Identify which cell holds the provided text, then report its [x, y] central coordinate. 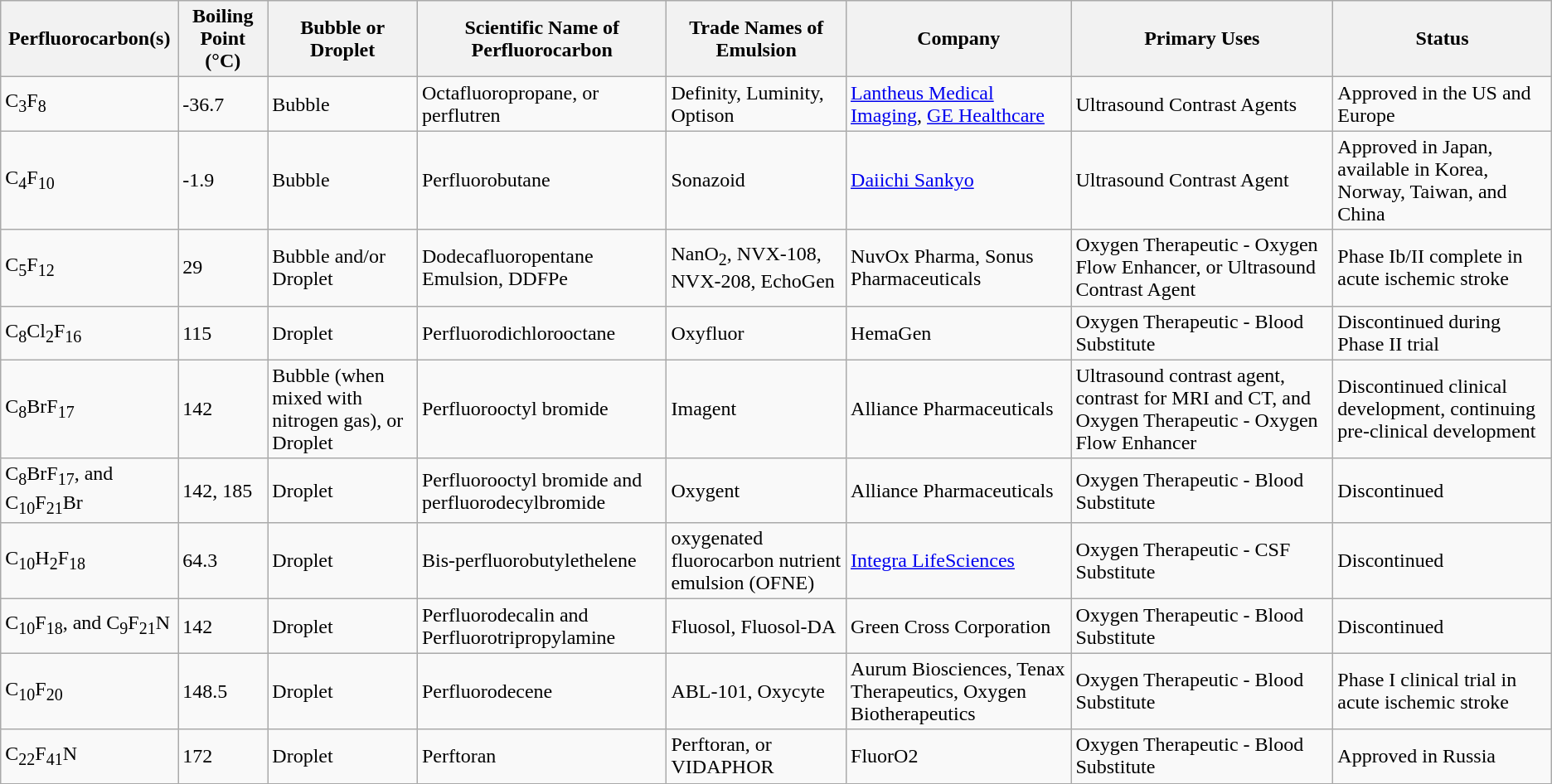
Perfluorodecalin and Perfluorotripropylamine [542, 627]
C22F41N [90, 756]
Lantheus Medical Imaging, GE Healthcare [958, 104]
Sonazoid [756, 181]
FluorO2 [958, 756]
64.3 [223, 561]
oxygenated fluorocarbon nutrient emulsion (OFNE) [756, 561]
HemaGen [958, 333]
Perfluorobutane [542, 181]
Approved in Japan, available in Korea, Norway, Taiwan, and China [1443, 181]
Perfluorooctyl bromide and perfluorodecylbromide [542, 491]
Oxyfluor [756, 333]
Approved in the US and Europe [1443, 104]
Integra LifeSciences [958, 561]
Trade Names of Emulsion [756, 39]
115 [223, 333]
Perfluorooctyl bromide [542, 409]
Bubble and/or Droplet [343, 268]
C4F10 [90, 181]
172 [223, 756]
NanO2, NVX-108, NVX-208, EchoGen [756, 268]
Boiling Point (°C) [223, 39]
C8BrF17, and C10F21Br [90, 491]
Perftoran, or VIDAPHOR [756, 756]
Discontinued during Phase II trial [1443, 333]
C5F12 [90, 268]
Company [958, 39]
Dodecafluoropentane Emulsion, DDFPe [542, 268]
142, 185 [223, 491]
Green Cross Corporation [958, 627]
Fluosol, Fluosol-DA [756, 627]
Phase Ib/II complete in acute ischemic stroke [1443, 268]
C8Cl2F16 [90, 333]
Imagent [756, 409]
Perfluorodecene [542, 691]
Ultrasound Contrast Agent [1202, 181]
Ultrasound contrast agent, contrast for MRI and CT, and Oxygen Therapeutic - Oxygen Flow Enhancer [1202, 409]
C10H2F18 [90, 561]
Scientific Name of Perfluorocarbon [542, 39]
C8BrF17 [90, 409]
ABL-101, Oxycyte [756, 691]
-1.9 [223, 181]
Discontinued clinical development, continuing pre-clinical development [1443, 409]
C3F8 [90, 104]
Daiichi Sankyo [958, 181]
Oxygent [756, 491]
C10F18, and C9F21N [90, 627]
Status [1443, 39]
Octafluoropropane, or perflutren [542, 104]
Aurum Biosciences, Tenax Therapeutics, Oxygen Biotherapeutics [958, 691]
Oxygen Therapeutic - CSF Substitute [1202, 561]
Primary Uses [1202, 39]
148.5 [223, 691]
-36.7 [223, 104]
Perftoran [542, 756]
Bubble (when mixed with nitrogen gas), or Droplet [343, 409]
C10F20 [90, 691]
Perfluorodichlorooctane [542, 333]
Ultrasound Contrast Agents [1202, 104]
Bis-perfluorobutylethelene [542, 561]
Oxygen Therapeutic - Oxygen Flow Enhancer, or Ultrasound Contrast Agent [1202, 268]
NuvOx Pharma, Sonus Pharmaceuticals [958, 268]
Perfluorocarbon(s) [90, 39]
29 [223, 268]
Approved in Russia [1443, 756]
Phase I clinical trial in acute ischemic stroke [1443, 691]
Bubble or Droplet [343, 39]
Definity, Luminity, Optison [756, 104]
